Determine the [X, Y] coordinate at the center of the cell enclosing the given text.  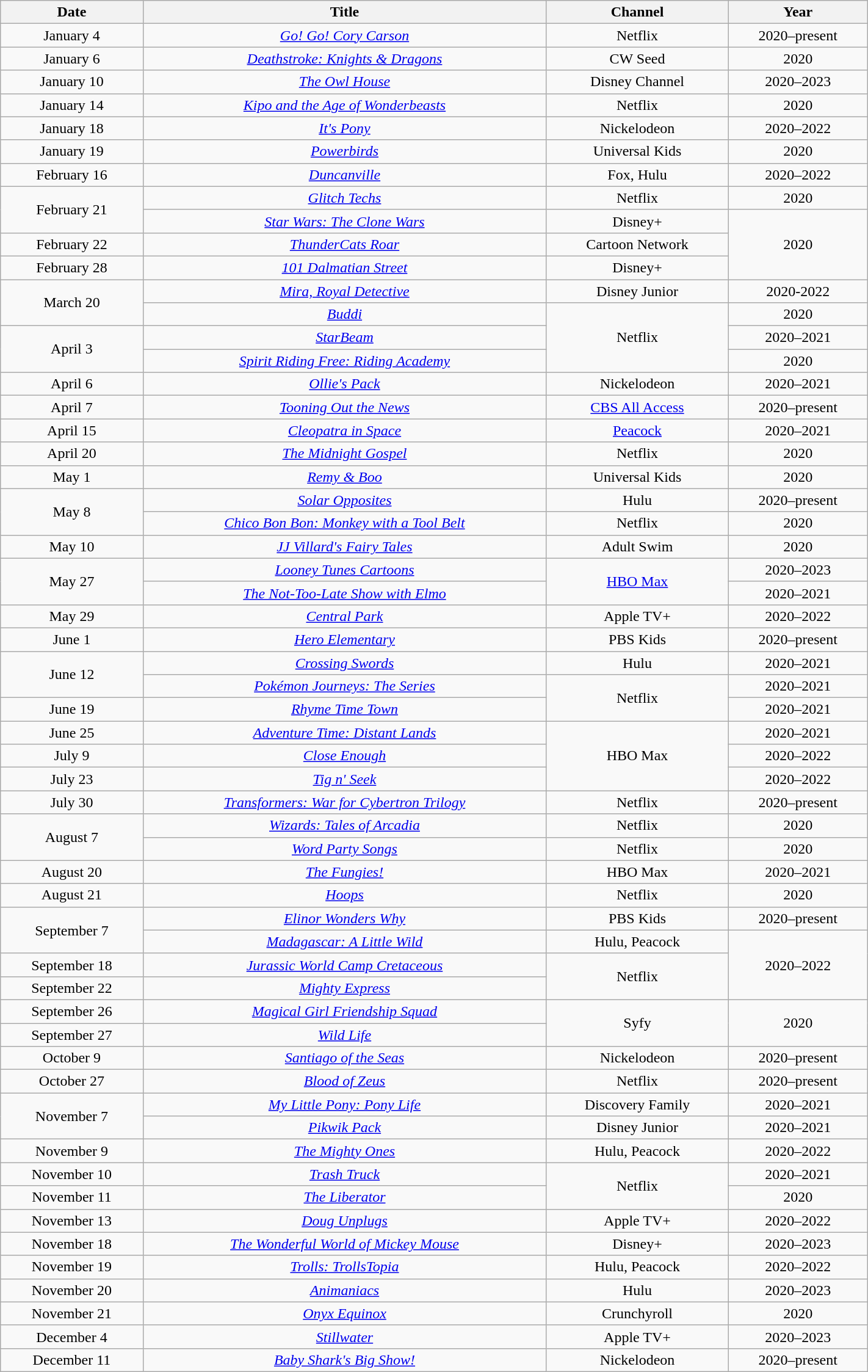
CW Seed [637, 59]
November 10 [72, 1174]
Solar Opposites [344, 500]
Pikwik Pack [344, 1128]
June 1 [72, 639]
Hoops [344, 895]
April 7 [72, 407]
Pokémon Journeys: The Series [344, 686]
August 21 [72, 895]
Buddi [344, 314]
April 3 [72, 349]
Discovery Family [637, 1105]
Chico Bon Bon: Monkey with a Tool Belt [344, 523]
Santiago of the Seas [344, 1058]
Transformers: War for Cybertron Trilogy [344, 802]
June 25 [72, 733]
April 20 [72, 454]
Deathstroke: Knights & Dragons [344, 59]
Crunchyroll [637, 1313]
Syfy [637, 1023]
December 4 [72, 1337]
Rhyme Time Town [344, 710]
Ollie's Pack [344, 384]
Central Park [344, 616]
January 4 [72, 35]
Close Enough [344, 756]
Madagascar: A Little Wild [344, 942]
November 18 [72, 1244]
The Owl House [344, 82]
Powerbirds [344, 151]
It's Pony [344, 128]
September 7 [72, 930]
Cleopatra in Space [344, 430]
2020-2022 [798, 291]
Trolls: TrollsTopia [344, 1267]
Trash Truck [344, 1174]
Fox, Hulu [637, 175]
101 Dalmatian Street [344, 267]
Tig n' Seek [344, 779]
May 29 [72, 616]
Disney Channel [637, 82]
May 1 [72, 477]
The Fungies! [344, 872]
JJ Villard's Fairy Tales [344, 546]
September 27 [72, 1035]
November 11 [72, 1197]
February 22 [72, 244]
April 6 [72, 384]
July 9 [72, 756]
Doug Unplugs [344, 1221]
Adult Swim [637, 546]
Jurassic World Camp Cretaceous [344, 965]
May 8 [72, 512]
Magical Girl Friendship Squad [344, 1011]
Duncanville [344, 175]
Mighty Express [344, 988]
February 28 [72, 267]
Title [344, 12]
Year [798, 12]
January 14 [72, 105]
November 13 [72, 1221]
Kipo and the Age of Wonderbeasts [344, 105]
ThunderCats Roar [344, 244]
November 20 [72, 1290]
Channel [637, 12]
May 10 [72, 546]
November 19 [72, 1267]
Mira, Royal Detective [344, 291]
The Midnight Gospel [344, 454]
Blood of Zeus [344, 1081]
Star Wars: The Clone Wars [344, 221]
May 27 [72, 581]
July 30 [72, 802]
Glitch Techs [344, 198]
Baby Shark's Big Show! [344, 1360]
The Mighty Ones [344, 1151]
CBS All Access [637, 407]
January 18 [72, 128]
Word Party Songs [344, 849]
Crossing Swords [344, 662]
My Little Pony: Pony Life [344, 1105]
Wild Life [344, 1035]
February 16 [72, 175]
Date [72, 12]
Stillwater [344, 1337]
Animaniacs [344, 1290]
September 26 [72, 1011]
November 7 [72, 1116]
The Wonderful World of Mickey Mouse [344, 1244]
Wizards: Tales of Arcadia [344, 826]
September 22 [72, 988]
January 10 [72, 82]
November 9 [72, 1151]
Looney Tunes Cartoons [344, 570]
July 23 [72, 779]
October 27 [72, 1081]
June 12 [72, 674]
The Not-Too-Late Show with Elmo [344, 593]
August 20 [72, 872]
Adventure Time: Distant Lands [344, 733]
December 11 [72, 1360]
November 21 [72, 1313]
The Liberator [344, 1197]
January 6 [72, 59]
Tooning Out the News [344, 407]
Remy & Boo [344, 477]
Cartoon Network [637, 244]
Elinor Wonders Why [344, 918]
August 7 [72, 837]
Onyx Equinox [344, 1313]
February 21 [72, 209]
April 15 [72, 430]
Go! Go! Cory Carson [344, 35]
Hero Elementary [344, 639]
March 20 [72, 303]
June 19 [72, 710]
Peacock [637, 430]
September 18 [72, 965]
January 19 [72, 151]
Spirit Riding Free: Riding Academy [344, 361]
StarBeam [344, 338]
October 9 [72, 1058]
